Detect which cell encompasses the target text, then output its (x, y) center coordinate. 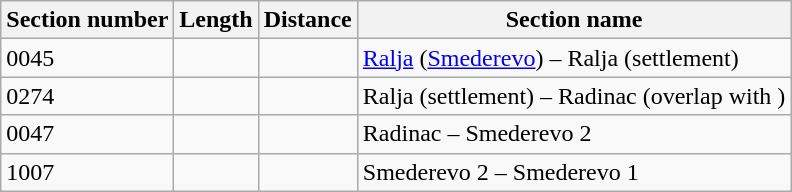
0274 (88, 96)
Section name (574, 20)
Length (216, 20)
Ralja (Smederevo) – Ralja (settlement) (574, 58)
1007 (88, 172)
0047 (88, 134)
Ralja (settlement) – Radinac (overlap with ) (574, 96)
Section number (88, 20)
Smederevo 2 – Smederevo 1 (574, 172)
Distance (308, 20)
Radinac – Smederevo 2 (574, 134)
0045 (88, 58)
